Detect which cell encompasses the target text, then output its [X, Y] center coordinate. 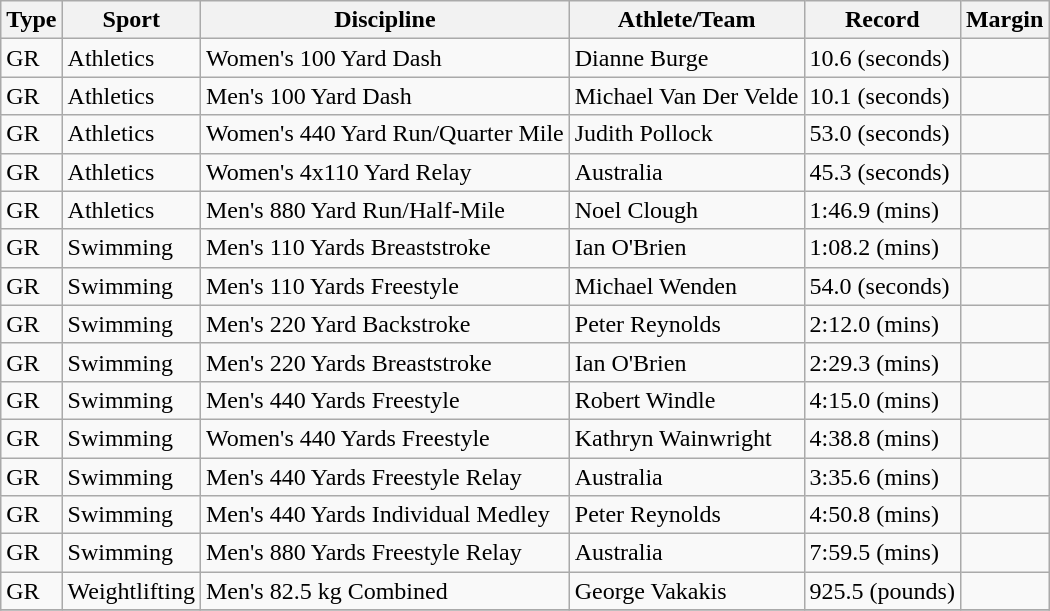
Women's 440 Yard Run/Quarter Mile [384, 134]
Men's 440 Yards Individual Medley [384, 515]
George Vakakis [686, 591]
Robert Windle [686, 400]
Men's 440 Yards Freestyle Relay [384, 477]
Discipline [384, 20]
10.6 (seconds) [882, 58]
Women's 4x110 Yard Relay [384, 172]
Men's 880 Yard Run/Half-Mile [384, 210]
Michael Wenden [686, 286]
Kathryn Wainwright [686, 438]
Women's 440 Yards Freestyle [384, 438]
Men's 110 Yards Freestyle [384, 286]
1:08.2 (mins) [882, 248]
54.0 (seconds) [882, 286]
4:38.8 (mins) [882, 438]
Judith Pollock [686, 134]
Noel Clough [686, 210]
7:59.5 (mins) [882, 553]
Men's 220 Yards Breaststroke [384, 362]
Men's 82.5 kg Combined [384, 591]
Sport [131, 20]
Women's 100 Yard Dash [384, 58]
53.0 (seconds) [882, 134]
10.1 (seconds) [882, 96]
Men's 110 Yards Breaststroke [384, 248]
Margin [1004, 20]
4:50.8 (mins) [882, 515]
Men's 880 Yards Freestyle Relay [384, 553]
3:35.6 (mins) [882, 477]
Dianne Burge [686, 58]
2:29.3 (mins) [882, 362]
45.3 (seconds) [882, 172]
4:15.0 (mins) [882, 400]
2:12.0 (mins) [882, 324]
Michael Van Der Velde [686, 96]
1:46.9 (mins) [882, 210]
Men's 220 Yard Backstroke [384, 324]
Weightlifting [131, 591]
Type [32, 20]
Men's 100 Yard Dash [384, 96]
Athlete/Team [686, 20]
Men's 440 Yards Freestyle [384, 400]
925.5 (pounds) [882, 591]
Record [882, 20]
